For the text-containing cell, return its midpoint in [x, y] coordinate format. 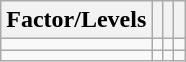
Factor/Levels [76, 20]
